Extract the [x, y] coordinate from the center of the cell holding the provided text.  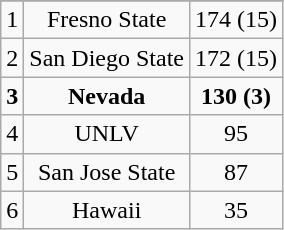
95 [236, 134]
174 (15) [236, 20]
87 [236, 172]
5 [12, 172]
Hawaii [107, 210]
2 [12, 58]
San Jose State [107, 172]
3 [12, 96]
1 [12, 20]
San Diego State [107, 58]
4 [12, 134]
Nevada [107, 96]
6 [12, 210]
130 (3) [236, 96]
UNLV [107, 134]
35 [236, 210]
172 (15) [236, 58]
Fresno State [107, 20]
